For the text-containing cell, return its midpoint in [x, y] coordinate format. 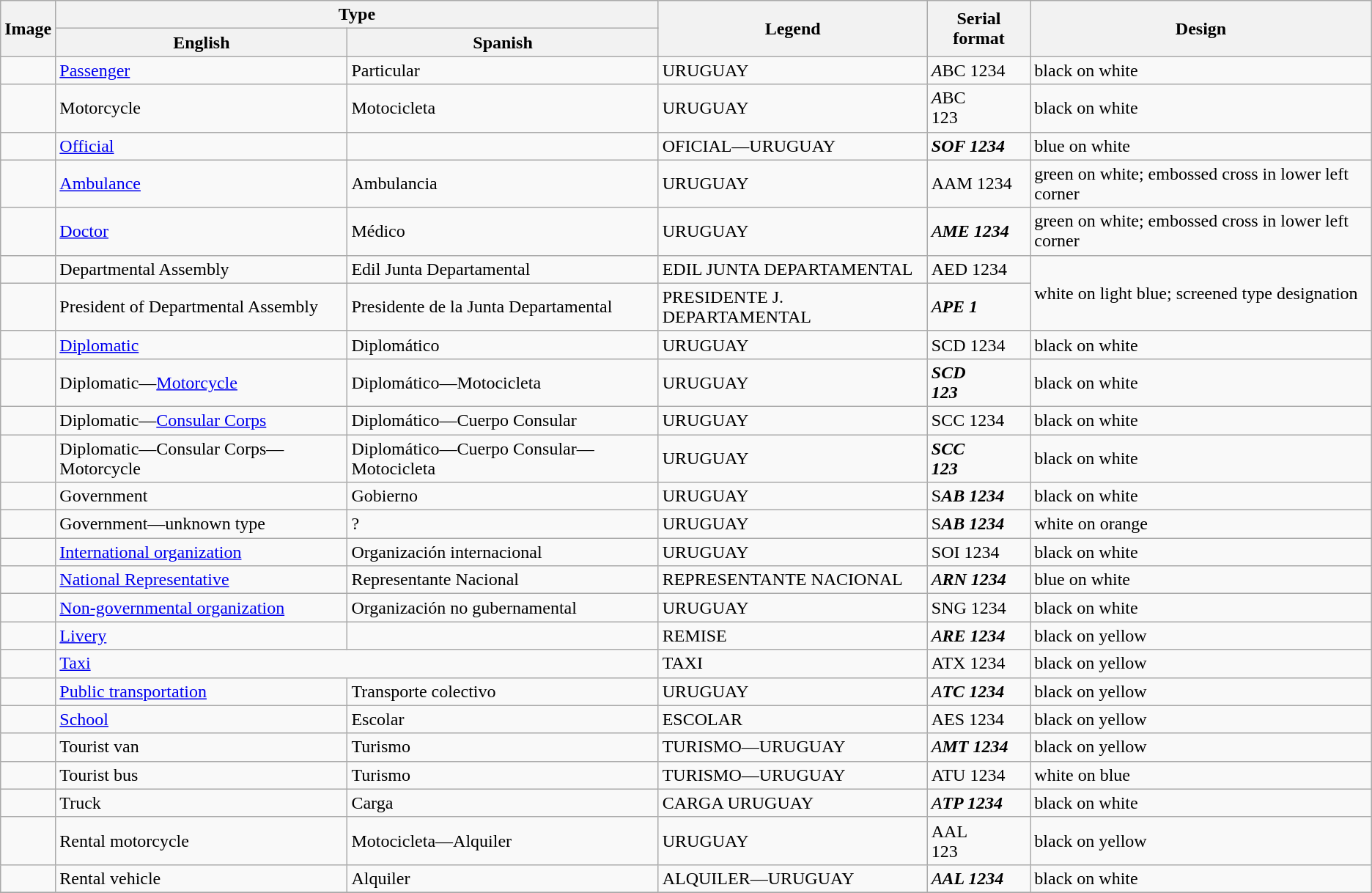
Tourist van [202, 747]
Transporte colectivo [503, 691]
Motorcycle [202, 109]
Tourist bus [202, 775]
SNG 1234 [979, 608]
Carga [503, 803]
Escolar [503, 719]
AMT 1234 [979, 747]
Representante Nacional [503, 580]
Serial format [979, 29]
Diplomático [503, 345]
Diplomático—Motocicleta [503, 383]
ATU 1234 [979, 775]
Spanish [503, 43]
Ambulance [202, 183]
Image [28, 29]
Motocicleta—Alquiler [503, 840]
Organización internacional [503, 552]
ALQUILER—URUGUAY [793, 878]
AME 1234 [979, 232]
Official [202, 146]
Diplomatic—Consular Corps [202, 420]
Motocicleta [503, 109]
ABC123 [979, 109]
APE 1 [979, 306]
President of Departmental Assembly [202, 306]
ARN 1234 [979, 580]
Doctor [202, 232]
Rental motorcycle [202, 840]
Public transportation [202, 691]
ATP 1234 [979, 803]
Diplomatic—Motorcycle [202, 383]
Passenger [202, 70]
Diplomático—Cuerpo Consular [503, 420]
SOI 1234 [979, 552]
School [202, 719]
AED 1234 [979, 269]
Diplomático—Cuerpo Consular—Motocicleta [503, 457]
Edil Junta Departamental [503, 269]
OFICIAL—URUGUAY [793, 146]
Diplomatic [202, 345]
REMISE [793, 636]
Rental vehicle [202, 878]
ABC 1234 [979, 70]
Alquiler [503, 878]
SOF 1234 [979, 146]
National Representative [202, 580]
Taxi [357, 664]
EDIL JUNTA DEPARTAMENTAL [793, 269]
ATX 1234 [979, 664]
SCD123 [979, 383]
SCC123 [979, 457]
Médico [503, 232]
SCC 1234 [979, 420]
Non-governmental organization [202, 608]
white on blue [1200, 775]
Organización no gubernamental [503, 608]
SCD 1234 [979, 345]
AAL123 [979, 840]
AAM 1234 [979, 183]
Government—unknown type [202, 524]
International organization [202, 552]
Design [1200, 29]
TAXI [793, 664]
ESCOLAR [793, 719]
Gobierno [503, 496]
Particular [503, 70]
PRESIDENTE J. DEPARTAMENTAL [793, 306]
AES 1234 [979, 719]
white on light blue; screened type designation [1200, 293]
ATC 1234 [979, 691]
Ambulancia [503, 183]
Presidente de la Junta Departamental [503, 306]
Legend [793, 29]
REPRESENTANTE NACIONAL [793, 580]
AAL 1234 [979, 878]
? [503, 524]
Livery [202, 636]
CARGA URUGUAY [793, 803]
Diplomatic—Consular Corps—Motorcycle [202, 457]
ARE 1234 [979, 636]
white on orange [1200, 524]
Type [357, 15]
English [202, 43]
Truck [202, 803]
Government [202, 496]
Departmental Assembly [202, 269]
